Pinpoint the cell where the given text exists, returning its (X, Y) midpoint coordinate. 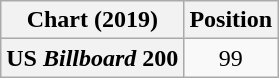
US Billboard 200 (92, 58)
Position (231, 20)
Chart (2019) (92, 20)
99 (231, 58)
